Identify which cell holds the provided text, then report its (x, y) central coordinate. 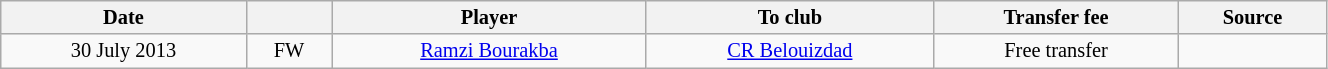
FW (289, 51)
Transfer fee (1056, 17)
Ramzi Bourakba (489, 51)
CR Belouizdad (790, 51)
Free transfer (1056, 51)
Date (124, 17)
Source (1253, 17)
30 July 2013 (124, 51)
Player (489, 17)
To club (790, 17)
